Find where the given text appears and provide that cell's center as [x, y] coordinate. 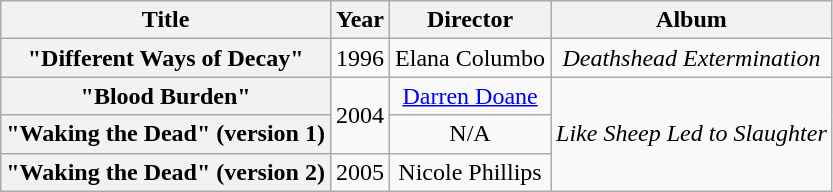
Deathshead Extermination [692, 58]
"Different Ways of Decay" [166, 58]
Darren Doane [470, 96]
"Waking the Dead" (version 2) [166, 172]
Elana Columbo [470, 58]
Year [360, 20]
"Waking the Dead" (version 1) [166, 134]
Title [166, 20]
2005 [360, 172]
2004 [360, 115]
Like Sheep Led to Slaughter [692, 134]
N/A [470, 134]
Album [692, 20]
Director [470, 20]
1996 [360, 58]
"Blood Burden" [166, 96]
Nicole Phillips [470, 172]
